Detect which cell encompasses the target text, then output its (x, y) center coordinate. 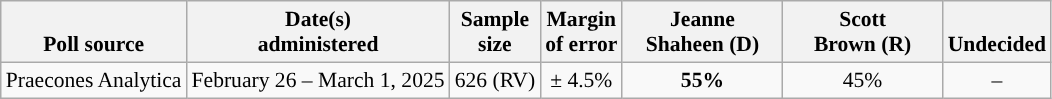
± 4.5% (581, 80)
JeanneShaheen (D) (702, 32)
– (997, 80)
ScottBrown (R) (863, 32)
February 26 – March 1, 2025 (318, 80)
55% (702, 80)
Undecided (997, 32)
Poll source (94, 32)
Date(s)administered (318, 32)
626 (RV) (496, 80)
45% (863, 80)
Samplesize (496, 32)
Praecones Analytica (94, 80)
Marginof error (581, 32)
